From the cell containing the given text, extract its center point as (x, y) coordinate. 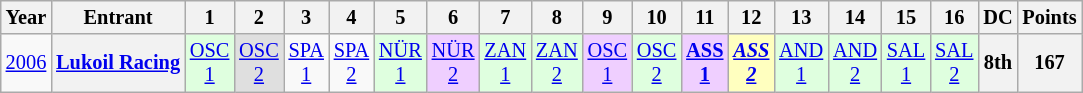
7 (505, 17)
10 (656, 17)
2006 (26, 63)
NÜR2 (454, 63)
15 (906, 17)
6 (454, 17)
AND1 (801, 63)
5 (400, 17)
167 (1049, 63)
SPA1 (306, 63)
SPA2 (352, 63)
12 (751, 17)
8 (557, 17)
Year (26, 17)
ZAN2 (557, 63)
SAL2 (954, 63)
Lukoil Racing (118, 63)
DC (998, 17)
Entrant (118, 17)
ZAN1 (505, 63)
13 (801, 17)
2 (258, 17)
1 (210, 17)
ASS1 (704, 63)
SAL1 (906, 63)
8th (998, 63)
Points (1049, 17)
AND2 (855, 63)
14 (855, 17)
4 (352, 17)
11 (704, 17)
3 (306, 17)
NÜR1 (400, 63)
ASS2 (751, 63)
9 (608, 17)
16 (954, 17)
